Capture the cell that displays the provided text and extract its [X, Y] central coordinate. 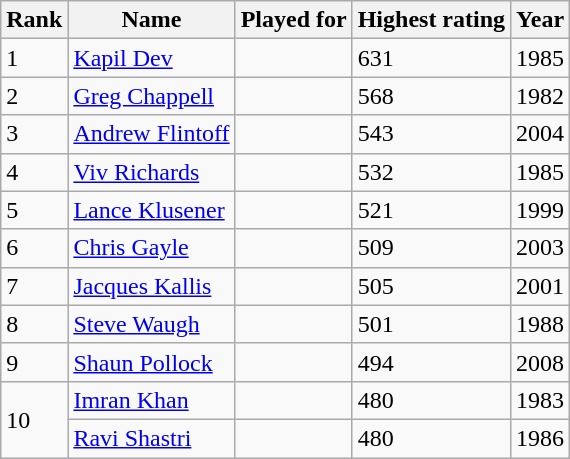
2004 [540, 134]
Highest rating [431, 20]
Jacques Kallis [152, 286]
1999 [540, 210]
1 [34, 58]
Name [152, 20]
10 [34, 419]
543 [431, 134]
6 [34, 248]
9 [34, 362]
Rank [34, 20]
3 [34, 134]
509 [431, 248]
631 [431, 58]
501 [431, 324]
2008 [540, 362]
2001 [540, 286]
505 [431, 286]
2 [34, 96]
Ravi Shastri [152, 438]
494 [431, 362]
Imran Khan [152, 400]
Year [540, 20]
Shaun Pollock [152, 362]
1988 [540, 324]
1983 [540, 400]
1986 [540, 438]
7 [34, 286]
521 [431, 210]
Lance Klusener [152, 210]
5 [34, 210]
1982 [540, 96]
4 [34, 172]
Steve Waugh [152, 324]
Greg Chappell [152, 96]
Played for [294, 20]
568 [431, 96]
532 [431, 172]
Andrew Flintoff [152, 134]
8 [34, 324]
2003 [540, 248]
Chris Gayle [152, 248]
Viv Richards [152, 172]
Kapil Dev [152, 58]
